Pinpoint the cell where the given text exists, returning its (x, y) midpoint coordinate. 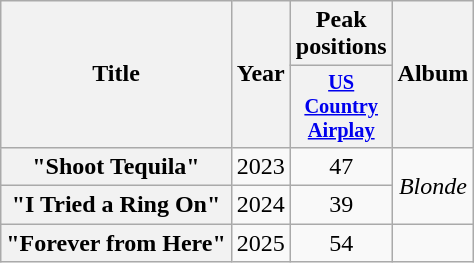
39 (341, 205)
Peak positions (341, 34)
Year (260, 74)
"Forever from Here" (116, 243)
Title (116, 74)
Album (433, 74)
Blonde (433, 185)
US Country Airplay (341, 107)
"Shoot Tequila" (116, 166)
47 (341, 166)
2025 (260, 243)
"I Tried a Ring On" (116, 205)
2023 (260, 166)
54 (341, 243)
2024 (260, 205)
